Identify which cell holds the provided text, then report its [x, y] central coordinate. 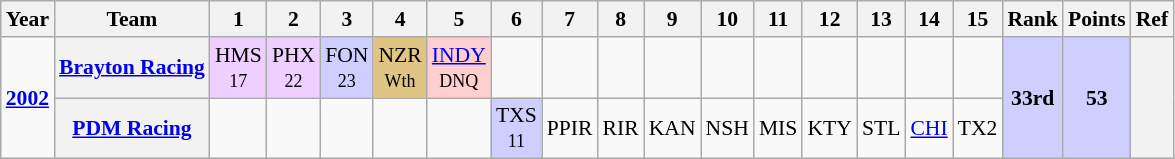
KAN [672, 128]
TX2 [978, 128]
CHI [928, 128]
STL [882, 128]
HMS17 [238, 68]
15 [978, 19]
Team [132, 19]
11 [778, 19]
14 [928, 19]
Rank [1032, 19]
PHX22 [294, 68]
9 [672, 19]
10 [728, 19]
INDYDNQ [459, 68]
RIR [621, 128]
3 [346, 19]
KTY [829, 128]
Points [1097, 19]
TXS11 [516, 128]
NSH [728, 128]
12 [829, 19]
NZRWth [400, 68]
7 [570, 19]
PPIR [570, 128]
Brayton Racing [132, 68]
53 [1097, 98]
MIS [778, 128]
2 [294, 19]
FON23 [346, 68]
1 [238, 19]
2002 [28, 98]
4 [400, 19]
PDM Racing [132, 128]
8 [621, 19]
Year [28, 19]
6 [516, 19]
33rd [1032, 98]
5 [459, 19]
13 [882, 19]
Ref [1152, 19]
